Return the (x, y) coordinate for the center point of the cell that contains the specified text.  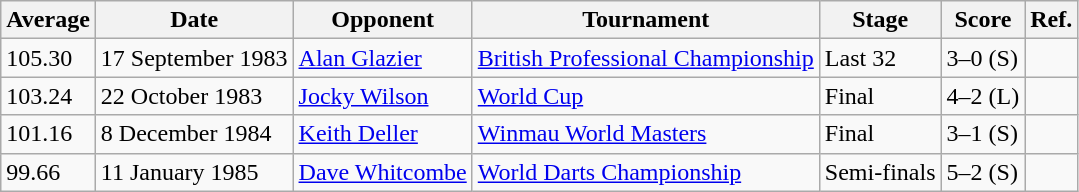
3–1 (S) (983, 134)
Winmau World Masters (646, 134)
Opponent (382, 20)
Tournament (646, 20)
17 September 1983 (194, 58)
11 January 1985 (194, 172)
5–2 (S) (983, 172)
Jocky Wilson (382, 96)
Score (983, 20)
Stage (880, 20)
101.16 (48, 134)
Ref. (1052, 20)
99.66 (48, 172)
Last 32 (880, 58)
8 December 1984 (194, 134)
4–2 (L) (983, 96)
Keith Deller (382, 134)
World Cup (646, 96)
British Professional Championship (646, 58)
Alan Glazier (382, 58)
Average (48, 20)
103.24 (48, 96)
Date (194, 20)
Semi-finals (880, 172)
22 October 1983 (194, 96)
3–0 (S) (983, 58)
Dave Whitcombe (382, 172)
105.30 (48, 58)
World Darts Championship (646, 172)
